Extract the (X, Y) coordinate from the center of the cell holding the provided text.  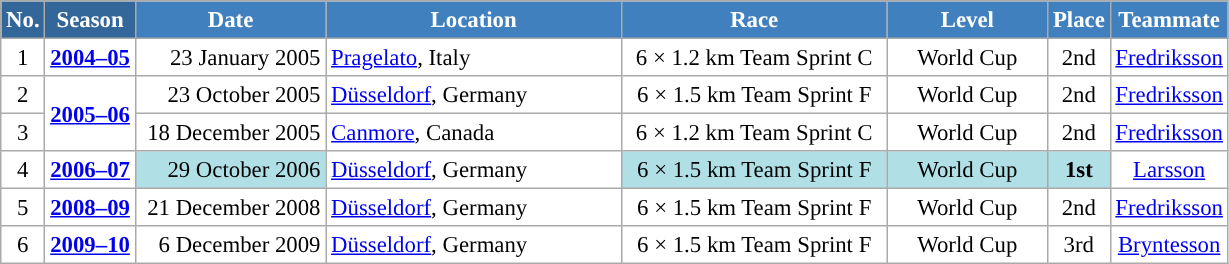
2 (23, 95)
Pragelato, Italy (474, 58)
Place (1079, 20)
Location (474, 20)
6 (23, 245)
3rd (1079, 245)
1 (23, 58)
No. (23, 20)
5 (23, 208)
6 December 2009 (230, 245)
2004–05 (90, 58)
Canmore, Canada (474, 133)
Level (968, 20)
Race (754, 20)
1st (1079, 170)
18 December 2005 (230, 133)
2008–09 (90, 208)
2006–07 (90, 170)
3 (23, 133)
4 (23, 170)
2005–06 (90, 114)
Larsson (1169, 170)
23 October 2005 (230, 95)
29 October 2006 (230, 170)
Date (230, 20)
Season (90, 20)
21 December 2008 (230, 208)
23 January 2005 (230, 58)
2009–10 (90, 245)
Teammate (1169, 20)
Bryntesson (1169, 245)
